Return [x, y] of the center of cell containing provided text 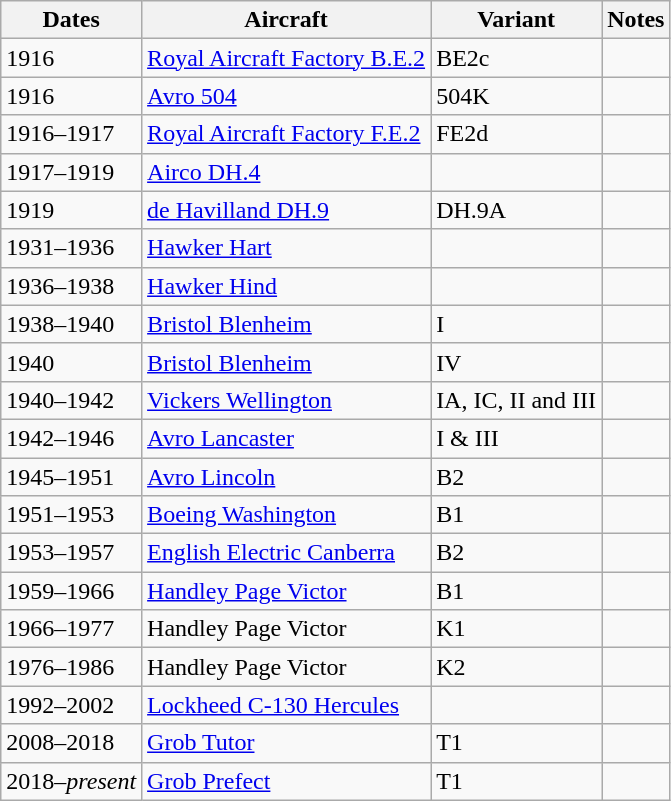
Grob Prefect [286, 781]
Grob Tutor [286, 743]
BE2c [516, 58]
Notes [636, 20]
1959–1966 [72, 591]
I & III [516, 438]
1931–1936 [72, 248]
1945–1951 [72, 477]
2008–2018 [72, 743]
1917–1919 [72, 172]
1951–1953 [72, 515]
Boeing Washington [286, 515]
2018–present [72, 781]
1919 [72, 210]
I [516, 324]
1938–1940 [72, 324]
1916–1917 [72, 134]
English Electric Canberra [286, 553]
Hawker Hind [286, 286]
1936–1938 [72, 286]
de Havilland DH.9 [286, 210]
Variant [516, 20]
K1 [516, 629]
Vickers Wellington [286, 400]
DH.9A [516, 210]
504K [516, 96]
Avro Lincoln [286, 477]
Dates [72, 20]
Avro Lancaster [286, 438]
1966–1977 [72, 629]
1953–1957 [72, 553]
Royal Aircraft Factory F.E.2 [286, 134]
Avro 504 [286, 96]
Royal Aircraft Factory B.E.2 [286, 58]
Airco DH.4 [286, 172]
1940 [72, 362]
1992–2002 [72, 705]
IV [516, 362]
FE2d [516, 134]
IA, IC, II and III [516, 400]
1940–1942 [72, 400]
Hawker Hart [286, 248]
1976–1986 [72, 667]
Lockheed C-130 Hercules [286, 705]
Aircraft [286, 20]
1942–1946 [72, 438]
K2 [516, 667]
